Determine the [x, y] coordinate at the center of the cell enclosing the given text.  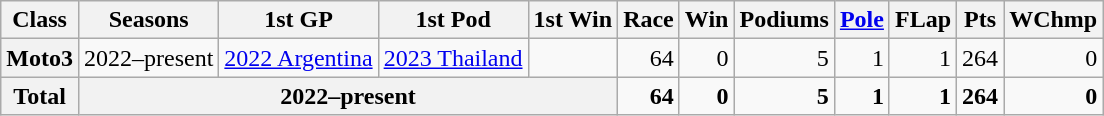
Moto3 [40, 58]
Pts [980, 20]
Race [649, 20]
2023 Thailand [453, 58]
1st Pod [453, 20]
WChmp [1054, 20]
Podiums [784, 20]
FLap [922, 20]
Pole [862, 20]
Class [40, 20]
2022 Argentina [298, 58]
Seasons [148, 20]
Total [40, 96]
1st GP [298, 20]
Win [706, 20]
1st Win [573, 20]
